Return [X, Y] of the center of cell containing provided text 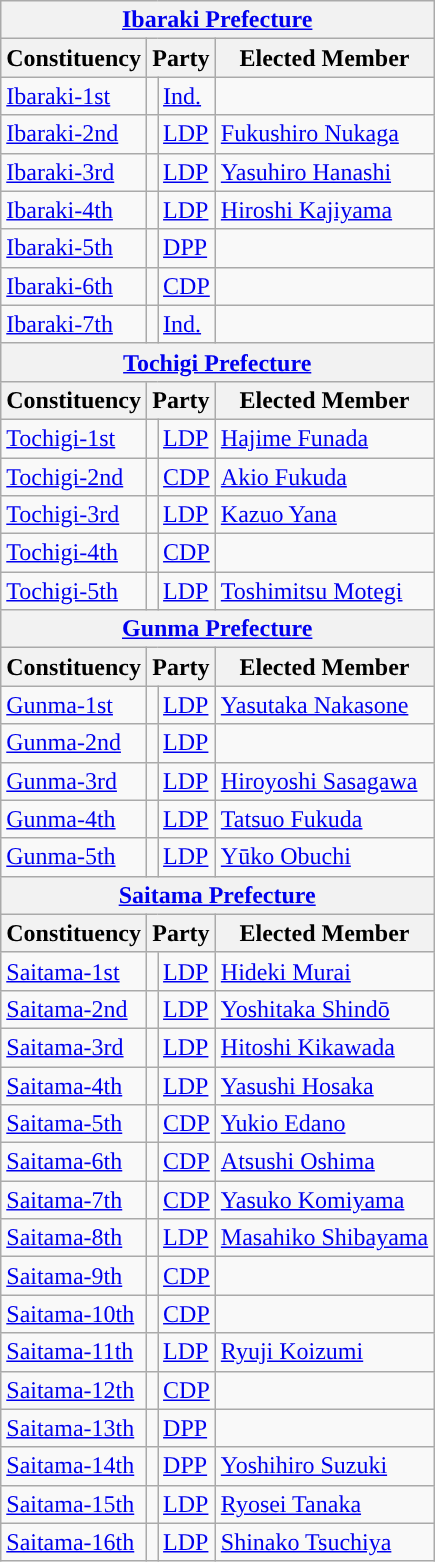
Ibaraki-7th [74, 324]
Saitama-13th [74, 1428]
Shinako Tsuchiya [324, 1542]
Tochigi-3rd [74, 515]
Hajime Funada [324, 438]
Ibaraki-3rd [74, 172]
Toshimitsu Motegi [324, 591]
Yūko Obuchi [324, 857]
Saitama-10th [74, 1314]
Saitama-4th [74, 1085]
Ryosei Tanaka [324, 1504]
Hiroshi Kajiyama [324, 210]
Ibaraki-1st [74, 96]
Saitama-14th [74, 1466]
Fukushiro Nukaga [324, 134]
Saitama-16th [74, 1542]
Saitama-9th [74, 1276]
Tochigi Prefecture [218, 362]
Gunma-1st [74, 705]
Gunma-4th [74, 819]
Ibaraki Prefecture [218, 20]
Hiroyoshi Sasagawa [324, 781]
Gunma-5th [74, 857]
Yoshihiro Suzuki [324, 1466]
Tochigi-4th [74, 553]
Ryuji Koizumi [324, 1352]
Gunma-3rd [74, 781]
Saitama-3rd [74, 1047]
Ibaraki-6th [74, 286]
Hitoshi Kikawada [324, 1047]
Yasutaka Nakasone [324, 705]
Saitama-8th [74, 1238]
Tochigi-5th [74, 591]
Ibaraki-4th [74, 210]
Saitama-1st [74, 971]
Ibaraki-2nd [74, 134]
Tochigi-2nd [74, 477]
Saitama-15th [74, 1504]
Saitama-11th [74, 1352]
Hideki Murai [324, 971]
Saitama Prefecture [218, 895]
Saitama-12th [74, 1390]
Gunma-2nd [74, 743]
Tochigi-1st [74, 438]
Akio Fukuda [324, 477]
Yoshitaka Shindō [324, 1009]
Yukio Edano [324, 1124]
Gunma Prefecture [218, 629]
Tatsuo Fukuda [324, 819]
Saitama-5th [74, 1124]
Saitama-7th [74, 1200]
Ibaraki-5th [74, 248]
Saitama-6th [74, 1162]
Yasuko Komiyama [324, 1200]
Masahiko Shibayama [324, 1238]
Kazuo Yana [324, 515]
Yasuhiro Hanashi [324, 172]
Yasushi Hosaka [324, 1085]
Saitama-2nd [74, 1009]
Atsushi Oshima [324, 1162]
